Determine the [X, Y] coordinate at the center of the cell enclosing the given text.  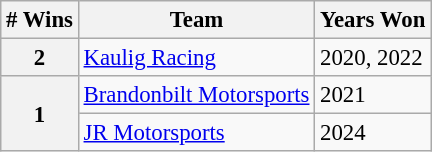
2021 [373, 95]
2020, 2022 [373, 58]
2024 [373, 133]
JR Motorsports [196, 133]
1 [40, 114]
# Wins [40, 20]
Team [196, 20]
Kaulig Racing [196, 58]
Years Won [373, 20]
2 [40, 58]
Brandonbilt Motorsports [196, 95]
